For the text-containing cell, return its midpoint in (X, Y) coordinate format. 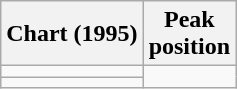
Chart (1995) (72, 34)
Peakposition (189, 34)
